Scan for the cell matching the given text and deliver its [x, y] coordinate at center. 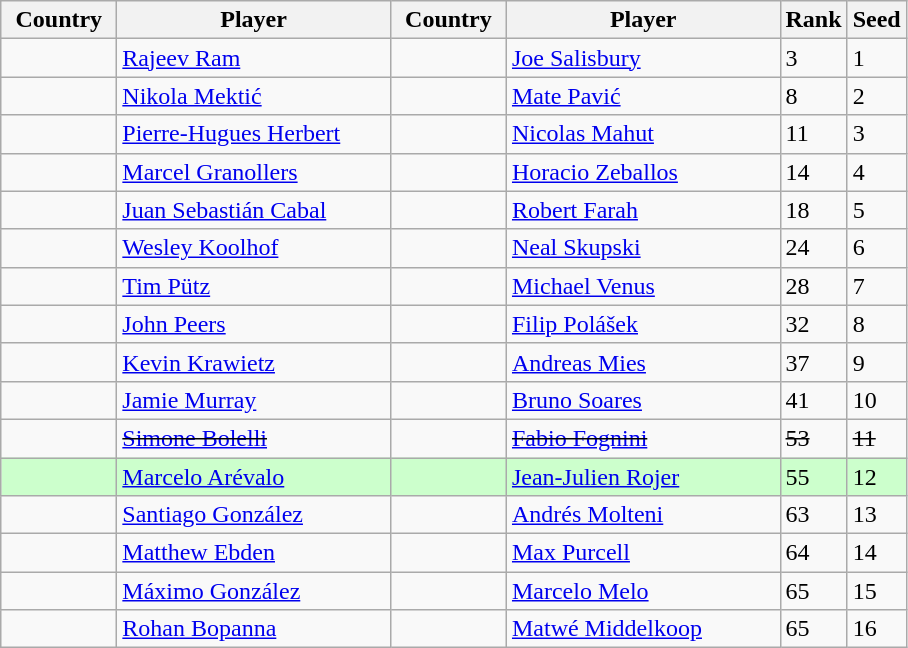
Máximo González [254, 591]
Pierre-Hugues Herbert [254, 134]
Marcelo Melo [643, 591]
1 [876, 58]
41 [814, 400]
63 [814, 515]
12 [876, 477]
Robert Farah [643, 210]
16 [876, 629]
Filip Polášek [643, 324]
Andrés Molteni [643, 515]
Horacio Zeballos [643, 172]
28 [814, 286]
18 [814, 210]
55 [814, 477]
53 [814, 438]
Matthew Ebden [254, 553]
Nikola Mektić [254, 96]
Juan Sebastián Cabal [254, 210]
64 [814, 553]
Santiago González [254, 515]
Rajeev Ram [254, 58]
Joe Salisbury [643, 58]
Jamie Murray [254, 400]
Mate Pavić [643, 96]
Neal Skupski [643, 248]
Fabio Fognini [643, 438]
Andreas Mies [643, 362]
Nicolas Mahut [643, 134]
John Peers [254, 324]
Kevin Krawietz [254, 362]
Wesley Koolhof [254, 248]
6 [876, 248]
Rohan Bopanna [254, 629]
Marcelo Arévalo [254, 477]
Simone Bolelli [254, 438]
Rank [814, 20]
4 [876, 172]
Marcel Granollers [254, 172]
9 [876, 362]
Max Purcell [643, 553]
5 [876, 210]
Seed [876, 20]
13 [876, 515]
2 [876, 96]
Jean-Julien Rojer [643, 477]
Tim Pütz [254, 286]
7 [876, 286]
24 [814, 248]
37 [814, 362]
10 [876, 400]
15 [876, 591]
Bruno Soares [643, 400]
Michael Venus [643, 286]
32 [814, 324]
Matwé Middelkoop [643, 629]
